Identify which cell holds the provided text, then report its [x, y] central coordinate. 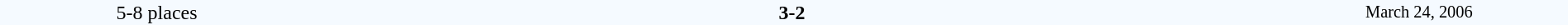
March 24, 2006 [1419, 12]
3-2 [791, 12]
5-8 places [157, 12]
